Capture the cell that displays the provided text and extract its (x, y) central coordinate. 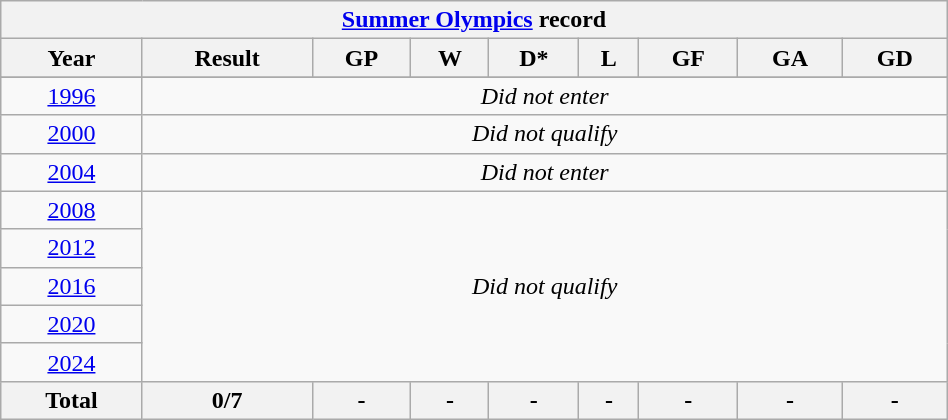
Result (227, 58)
2000 (72, 134)
GP (362, 58)
0/7 (227, 400)
L (609, 58)
2016 (72, 286)
GF (688, 58)
GA (790, 58)
D* (534, 58)
Year (72, 58)
Summer Olympics record (474, 20)
2024 (72, 362)
2020 (72, 324)
2004 (72, 172)
GD (894, 58)
W (450, 58)
2008 (72, 210)
1996 (72, 96)
Total (72, 400)
2012 (72, 248)
